Locate the cell with the specified text and output its [X, Y] center coordinate. 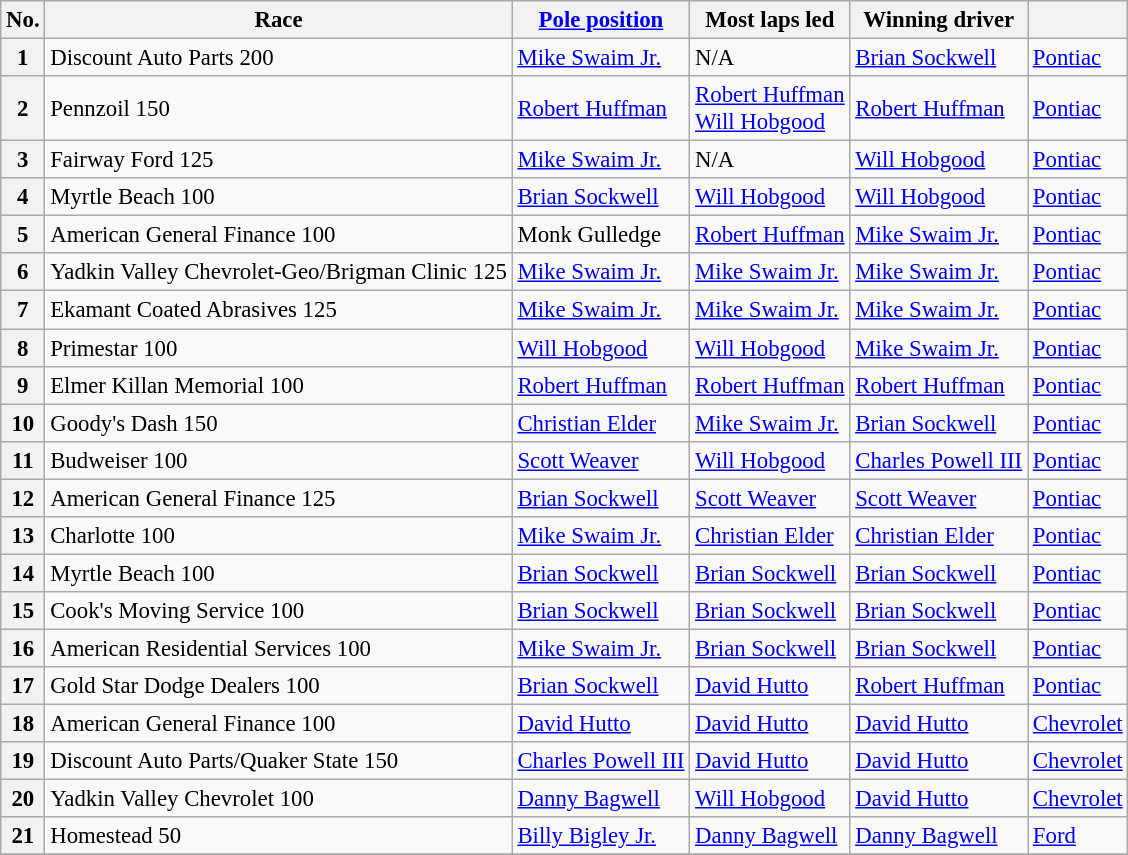
No. [23, 20]
Ekamant Coated Abrasives 125 [278, 310]
Monk Gulledge [601, 235]
8 [23, 348]
19 [23, 761]
6 [23, 273]
Goody's Dash 150 [278, 423]
Primestar 100 [278, 348]
Winning driver [939, 20]
18 [23, 724]
Yadkin Valley Chevrolet-Geo/Brigman Clinic 125 [278, 273]
9 [23, 385]
American Residential Services 100 [278, 648]
Pole position [601, 20]
Cook's Moving Service 100 [278, 611]
Homestead 50 [278, 836]
13 [23, 536]
Race [278, 20]
Budweiser 100 [278, 460]
5 [23, 235]
Billy Bigley Jr. [601, 836]
10 [23, 423]
American General Finance 125 [278, 498]
15 [23, 611]
Discount Auto Parts 200 [278, 58]
Ford [1078, 836]
Pennzoil 150 [278, 108]
Yadkin Valley Chevrolet 100 [278, 799]
21 [23, 836]
Robert HuffmanWill Hobgood [770, 108]
Charlotte 100 [278, 536]
14 [23, 573]
2 [23, 108]
Discount Auto Parts/Quaker State 150 [278, 761]
Elmer Killan Memorial 100 [278, 385]
12 [23, 498]
7 [23, 310]
Fairway Ford 125 [278, 160]
16 [23, 648]
Most laps led [770, 20]
Gold Star Dodge Dealers 100 [278, 686]
4 [23, 197]
3 [23, 160]
17 [23, 686]
1 [23, 58]
20 [23, 799]
11 [23, 460]
